Detect which cell encompasses the target text, then output its (X, Y) center coordinate. 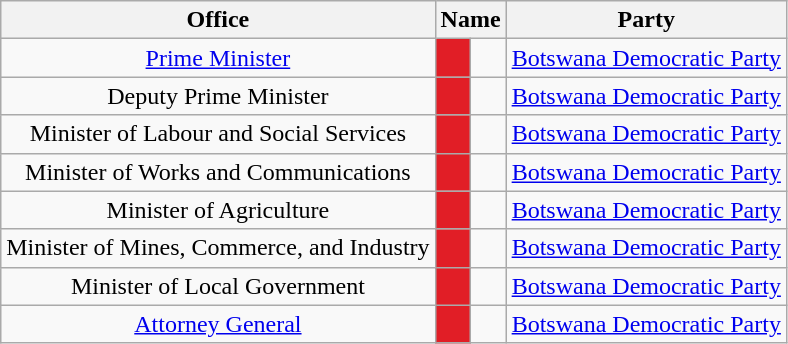
Deputy Prime Minister (218, 96)
Minister of Mines, Commerce, and Industry (218, 248)
Party (646, 20)
Minister of Local Government (218, 286)
Name (470, 20)
Prime Minister (218, 58)
Minister of Works and Communications (218, 172)
Office (218, 20)
Minister of Agriculture (218, 210)
Minister of Labour and Social Services (218, 134)
Attorney General (218, 324)
